Find where the given text appears and provide that cell's center as [x, y] coordinate. 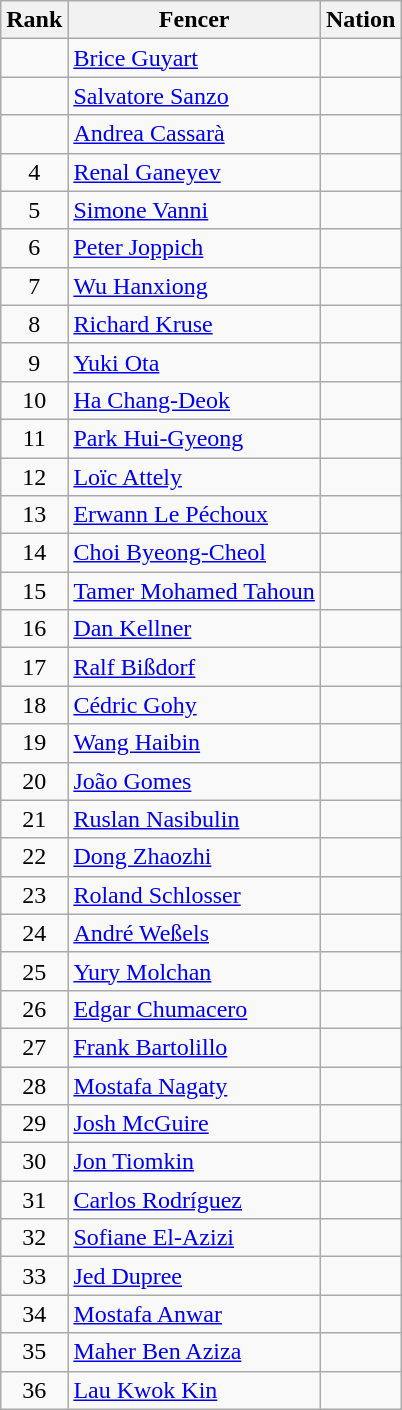
André Weßels [194, 933]
15 [34, 591]
33 [34, 1276]
34 [34, 1314]
36 [34, 1390]
6 [34, 248]
31 [34, 1200]
Jon Tiomkin [194, 1162]
29 [34, 1124]
12 [34, 477]
14 [34, 553]
20 [34, 781]
19 [34, 743]
Jed Dupree [194, 1276]
17 [34, 667]
Choi Byeong-Cheol [194, 553]
Carlos Rodríguez [194, 1200]
Cédric Gohy [194, 705]
4 [34, 172]
21 [34, 819]
Renal Ganeyev [194, 172]
Sofiane El-Azizi [194, 1238]
Andrea Cassarà [194, 134]
7 [34, 286]
13 [34, 515]
Fencer [194, 20]
11 [34, 438]
Ruslan Nasibulin [194, 819]
Brice Guyart [194, 58]
5 [34, 210]
22 [34, 857]
Dong Zhaozhi [194, 857]
35 [34, 1352]
16 [34, 629]
Lau Kwok Kin [194, 1390]
Yuki Ota [194, 362]
18 [34, 705]
23 [34, 895]
Josh McGuire [194, 1124]
8 [34, 324]
Yury Molchan [194, 971]
Wu Hanxiong [194, 286]
25 [34, 971]
Richard Kruse [194, 324]
Frank Bartolillo [194, 1047]
Mostafa Nagaty [194, 1085]
Nation [360, 20]
Mostafa Anwar [194, 1314]
Rank [34, 20]
10 [34, 400]
Erwann Le Péchoux [194, 515]
Loïc Attely [194, 477]
Roland Schlosser [194, 895]
Ralf Bißdorf [194, 667]
Edgar Chumacero [194, 1009]
28 [34, 1085]
Dan Kellner [194, 629]
Ha Chang-Deok [194, 400]
26 [34, 1009]
Park Hui-Gyeong [194, 438]
32 [34, 1238]
Simone Vanni [194, 210]
Tamer Mohamed Tahoun [194, 591]
24 [34, 933]
9 [34, 362]
Wang Haibin [194, 743]
Peter Joppich [194, 248]
Salvatore Sanzo [194, 96]
João Gomes [194, 781]
27 [34, 1047]
30 [34, 1162]
Maher Ben Aziza [194, 1352]
